Scan for the cell matching the given text and deliver its [X, Y] coordinate at center. 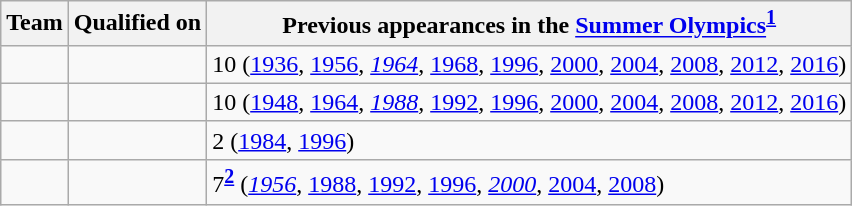
10 (1948, 1964, 1988, 1992, 1996, 2000, 2004, 2008, 2012, 2016) [530, 102]
Qualified on [137, 24]
2 (1984, 1996) [530, 140]
Previous appearances in the Summer Olympics1 [530, 24]
72 (1956, 1988, 1992, 1996, 2000, 2004, 2008) [530, 182]
10 (1936, 1956, 1964, 1968, 1996, 2000, 2004, 2008, 2012, 2016) [530, 64]
Team [35, 24]
